Provide the [X, Y] coordinate of the cell's center where the given text is located.  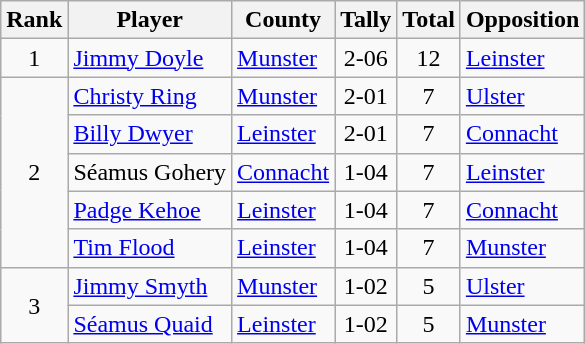
Billy Dwyer [150, 134]
County [284, 20]
Opposition [522, 20]
2-06 [366, 58]
Tim Flood [150, 248]
Padge Kehoe [150, 210]
Player [150, 20]
Christy Ring [150, 96]
Total [429, 20]
3 [34, 305]
1 [34, 58]
Jimmy Doyle [150, 58]
Séamus Gohery [150, 172]
Tally [366, 20]
12 [429, 58]
Séamus Quaid [150, 324]
Rank [34, 20]
2 [34, 172]
Jimmy Smyth [150, 286]
